Locate the cell with the specified text and output its (X, Y) center coordinate. 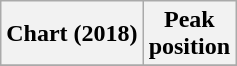
Chart (2018) (72, 34)
Peakposition (189, 34)
